Capture the cell that displays the provided text and extract its [X, Y] central coordinate. 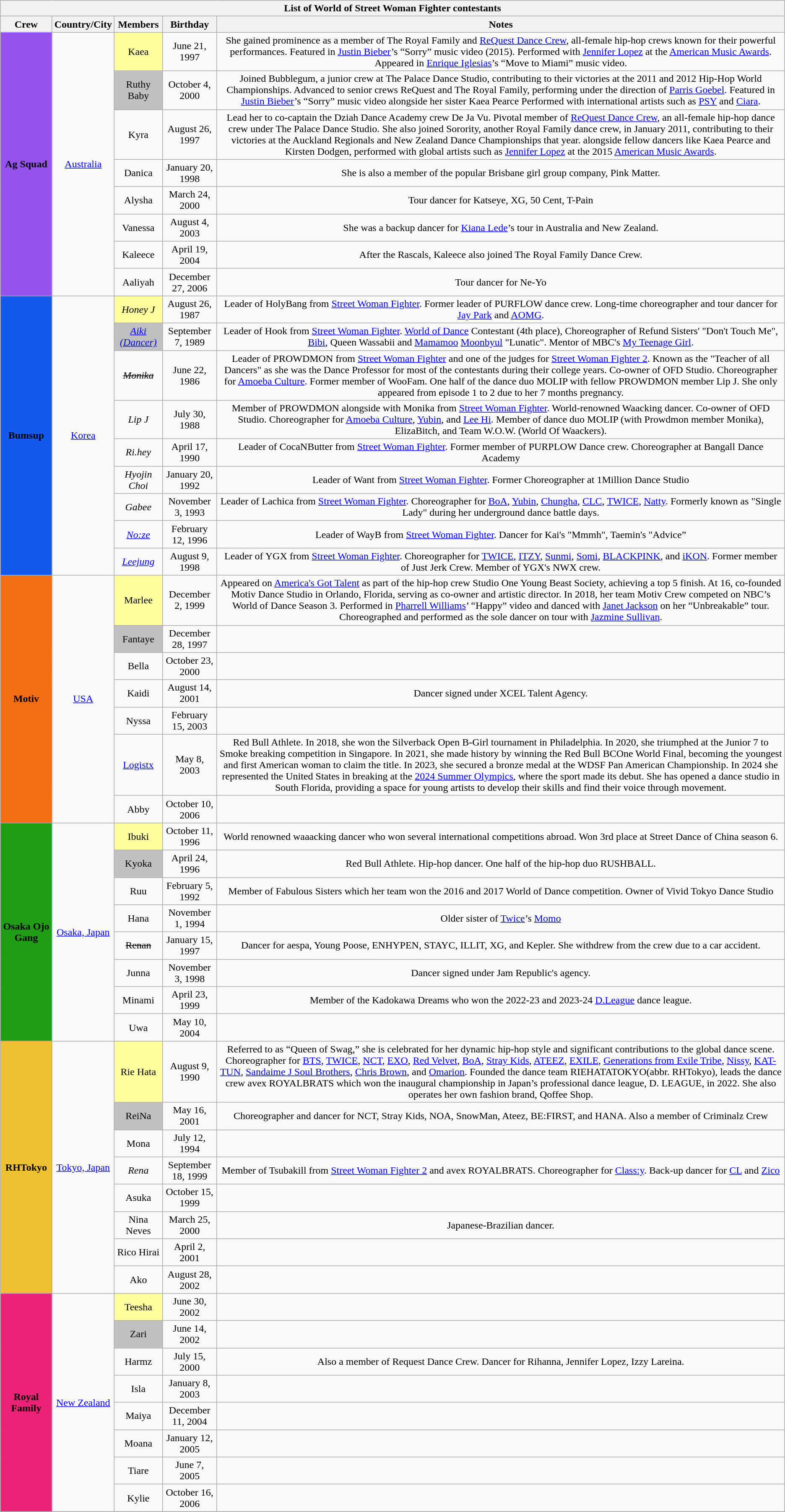
Abby [138, 809]
May 10, 2004 [190, 1027]
November 3, 1993 [190, 507]
Rie Hata [138, 1072]
Nina Neves [138, 1225]
Motiv [26, 699]
April 23, 1999 [190, 1000]
Kyra [138, 134]
Choreographer and dancer for NCT, Stray Kids, NOA, SnowMan, Ateez, BE:FIRST, and HANA. Also a member of Criminalz Crew [501, 1116]
December 11, 2004 [190, 1416]
Dancer signed under Jam Republic's agency. [501, 973]
After the Rascals, Kaleece also joined The Royal Family Dance Crew. [501, 255]
July 12, 1994 [190, 1143]
Maiya [138, 1416]
Kyoka [138, 864]
Member of Fabulous Sisters which her team won the 2016 and 2017 World of Dance competition. Owner of Vivid Tokyo Dance Studio [501, 891]
January 20, 1992 [190, 480]
August 26, 1997 [190, 134]
Dancer for aespa, Young Poose, ENHYPEN, STAYC, ILLIT, XG, and Kepler. She withdrew from the crew due to a car accident. [501, 946]
Older sister of Twice’s Momo [501, 918]
Member of Tsubakill from Street Woman Fighter 2 and avex ROYALBRATS. Choreographer for Class:y. Back-up dancer for CL and Zico [501, 1171]
Alysha [138, 200]
June 14, 2002 [190, 1334]
January 15, 1997 [190, 946]
October 10, 2006 [190, 809]
No:ze [138, 534]
October 4, 2000 [190, 90]
Fantaye [138, 639]
Leader of CocaNButter from Street Woman Fighter. Former member of PURPLOW Dance crew. Choreographer at Bangall Dance Academy [501, 453]
July 15, 2000 [190, 1361]
Osaka Ojo Gang [26, 932]
Honey J [138, 309]
Leejung [138, 562]
Japanese-Brazilian dancer. [501, 1225]
Renan [138, 946]
September 7, 1989 [190, 336]
Crew [26, 24]
October 11, 1996 [190, 836]
March 25, 2000 [190, 1225]
Logistx [138, 765]
Ako [138, 1280]
Member of the Kadokawa Dreams who won the 2022-23 and 2023-24 D.League dance league. [501, 1000]
November 3, 1998 [190, 973]
Rena [138, 1171]
RHTokyo [26, 1167]
Bumsup [26, 435]
Kaea [138, 52]
Junna [138, 973]
Leader of WayB from Street Woman Fighter. Dancer for Kai's "Mmmh", Taemin's "Advice” [501, 534]
June 21, 1997 [190, 52]
Osaka, Japan [83, 932]
She is also a member of the popular Brisbane girl group company, Pink Matter. [501, 173]
April 19, 2004 [190, 255]
Birthday [190, 24]
December 2, 1999 [190, 600]
Korea [83, 435]
August 4, 2003 [190, 227]
Tour dancer for Katseye, XG, 50 Cent, T-Pain [501, 200]
Bella [138, 666]
June 7, 2005 [190, 1471]
Aiki (Dancer) [138, 336]
Asuka [138, 1198]
Harmz [138, 1361]
Also a member of Request Dance Crew. Dancer for Rihanna, Jennifer Lopez, Izzy Lareina. [501, 1361]
Australia [83, 164]
July 30, 1988 [190, 420]
September 18, 1999 [190, 1171]
Vanessa [138, 227]
Minami [138, 1000]
She was a backup dancer for Kiana Lede’s tour in Australia and New Zealand. [501, 227]
Monika [138, 376]
October 15, 1999 [190, 1198]
Kylie [138, 1498]
August 9, 1998 [190, 562]
Ag Squad [26, 164]
May 8, 2003 [190, 765]
February 5, 1992 [190, 891]
USA [83, 699]
Isla [138, 1389]
February 12, 1996 [190, 534]
Ri.hey [138, 453]
April 24, 1996 [190, 864]
Dancer signed under XCEL Talent Agency. [501, 694]
Leader of Want from Street Woman Fighter. Former Choreographer at 1Million Dance Studio [501, 480]
World renowned waaacking dancer who won several international competitions abroad. Won 3rd place at Street Dance of China season 6. [501, 836]
Kaidi [138, 694]
Uwa [138, 1027]
Ruthy Baby [138, 90]
December 27, 2006 [190, 282]
May 16, 2001 [190, 1116]
Aaliyah [138, 282]
April 17, 1990 [190, 453]
August 9, 1990 [190, 1072]
Marlee [138, 600]
Tiare [138, 1471]
ReiNa [138, 1116]
Red Bull Athlete. Hip-hop dancer. One half of the hip-hop duo RUSHBALL. [501, 864]
Hyojin Choi [138, 480]
Ibuki [138, 836]
Leader of HolyBang from Street Woman Fighter. Former leader of PURFLOW dance crew. Long-time choreographer and tour dancer for Jay Park and AOMG. [501, 309]
Tokyo, Japan [83, 1167]
August 14, 2001 [190, 694]
Hana [138, 918]
New Zealand [83, 1402]
Kaleece [138, 255]
Gabee [138, 507]
January 12, 2005 [190, 1443]
Members [138, 24]
October 23, 2000 [190, 666]
November 1, 1994 [190, 918]
August 26, 1987 [190, 309]
June 22, 1986 [190, 376]
Country/City [83, 24]
Lip J [138, 420]
Ruu [138, 891]
April 2, 2001 [190, 1252]
January 8, 2003 [190, 1389]
List of World of Street Woman Fighter contestants [392, 8]
October 16, 2006 [190, 1498]
January 20, 1998 [190, 173]
June 30, 2002 [190, 1307]
August 28, 2002 [190, 1280]
Tour dancer for Ne-Yo [501, 282]
Nyssa [138, 720]
Royal Family [26, 1402]
Notes [501, 24]
Moana [138, 1443]
March 24, 2000 [190, 200]
February 15, 2003 [190, 720]
Zari [138, 1334]
Teesha [138, 1307]
December 28, 1997 [190, 639]
Rico Hirai [138, 1252]
Danica [138, 173]
Mona [138, 1143]
